Pinpoint the cell where the given text exists, returning its (x, y) midpoint coordinate. 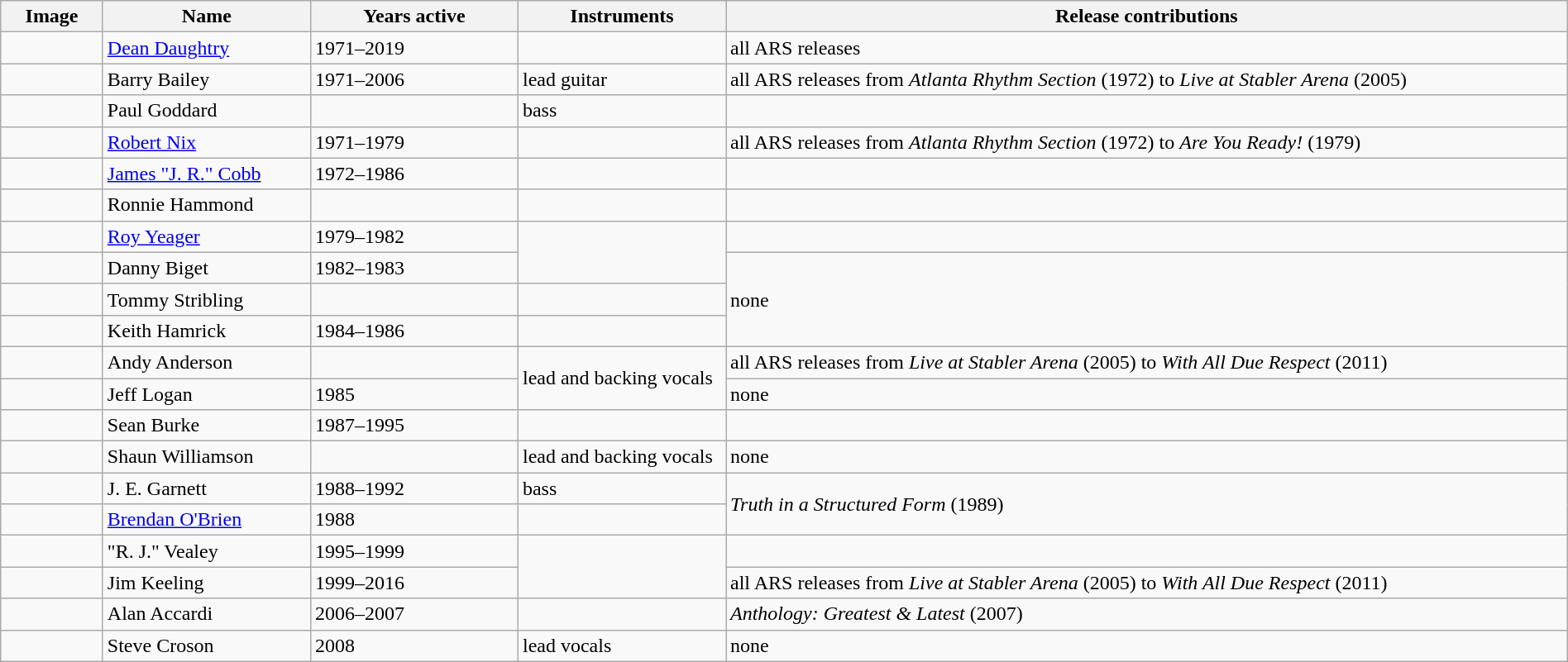
Years active (414, 17)
1971–1979 (414, 142)
1979–1982 (414, 236)
J. E. Garnett (207, 488)
1972–1986 (414, 174)
Dean Daughtry (207, 48)
Paul Goddard (207, 111)
Andy Anderson (207, 362)
Shaun Williamson (207, 457)
Sean Burke (207, 426)
1984–1986 (414, 331)
Robert Nix (207, 142)
Name (207, 17)
"R. J." Vealey (207, 551)
Keith Hamrick (207, 331)
Alan Accardi (207, 614)
1971–2019 (414, 48)
Image (52, 17)
Barry Bailey (207, 79)
Truth in a Structured Form (1989) (1147, 504)
1995–1999 (414, 551)
Roy Yeager (207, 236)
2006–2007 (414, 614)
James "J. R." Cobb (207, 174)
1987–1995 (414, 426)
1988–1992 (414, 488)
Anthology: Greatest & Latest (2007) (1147, 614)
Jim Keeling (207, 583)
all ARS releases from Atlanta Rhythm Section (1972) to Live at Stabler Arena (2005) (1147, 79)
1971–2006 (414, 79)
2008 (414, 645)
Instruments (622, 17)
1988 (414, 520)
Release contributions (1147, 17)
Danny Biget (207, 268)
Steve Croson (207, 645)
all ARS releases (1147, 48)
lead vocals (622, 645)
1985 (414, 394)
all ARS releases from Atlanta Rhythm Section (1972) to Are You Ready! (1979) (1147, 142)
lead guitar (622, 79)
Tommy Stribling (207, 299)
1982–1983 (414, 268)
1999–2016 (414, 583)
Brendan O'Brien (207, 520)
Jeff Logan (207, 394)
Ronnie Hammond (207, 205)
